Detect which cell encompasses the target text, then output its (x, y) center coordinate. 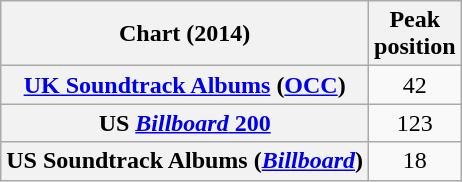
UK Soundtrack Albums (OCC) (185, 85)
Chart (2014) (185, 34)
US Billboard 200 (185, 123)
US Soundtrack Albums (Billboard) (185, 161)
Peakposition (415, 34)
42 (415, 85)
18 (415, 161)
123 (415, 123)
